From the cell containing the given text, extract its center point as [x, y] coordinate. 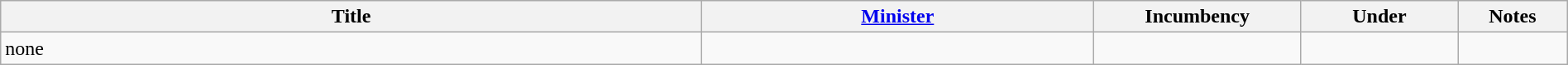
Incumbency [1198, 17]
Under [1379, 17]
none [351, 48]
Title [351, 17]
Minister [898, 17]
Notes [1513, 17]
